Locate the cell with the specified text and output its [X, Y] center coordinate. 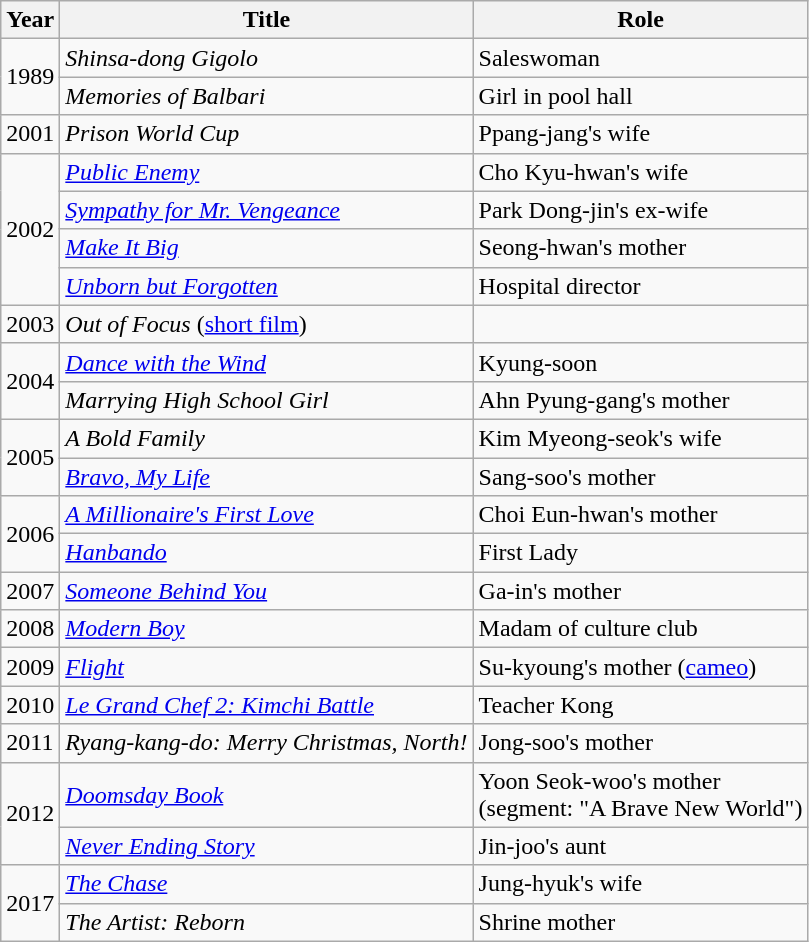
Madam of culture club [640, 629]
A Millionaire's First Love [266, 515]
The Chase [266, 884]
2008 [30, 629]
Marrying High School Girl [266, 400]
Dance with the Wind [266, 362]
2006 [30, 534]
Saleswoman [640, 58]
2007 [30, 591]
Year [30, 20]
The Artist: Reborn [266, 922]
Doomsday Book [266, 794]
A Bold Family [266, 438]
2009 [30, 667]
Sympathy for Mr. Vengeance [266, 210]
Le Grand Chef 2: Kimchi Battle [266, 705]
Girl in pool hall [640, 96]
2011 [30, 743]
First Lady [640, 553]
Jong-soo's mother [640, 743]
Kyung-soon [640, 362]
2001 [30, 134]
Flight [266, 667]
Sang-soo's mother [640, 477]
Ppang-jang's wife [640, 134]
Someone Behind You [266, 591]
2002 [30, 229]
Cho Kyu-hwan's wife [640, 172]
Kim Myeong-seok's wife [640, 438]
2005 [30, 457]
Never Ending Story [266, 846]
Bravo, My Life [266, 477]
Choi Eun-hwan's mother [640, 515]
Su-kyoung's mother (cameo) [640, 667]
Out of Focus (short film) [266, 324]
2003 [30, 324]
Park Dong-jin's ex-wife [640, 210]
2017 [30, 903]
Shrine mother [640, 922]
Make It Big [266, 248]
Role [640, 20]
Jin-joo's aunt [640, 846]
Teacher Kong [640, 705]
Yoon Seok-woo's mother (segment: "A Brave New World") [640, 794]
Shinsa-dong Gigolo [266, 58]
2010 [30, 705]
Hospital director [640, 286]
Prison World Cup [266, 134]
2012 [30, 814]
Modern Boy [266, 629]
2004 [30, 381]
1989 [30, 77]
Hanbando [266, 553]
Title [266, 20]
Memories of Balbari [266, 96]
Public Enemy [266, 172]
Ahn Pyung-gang's mother [640, 400]
Ryang-kang-do: Merry Christmas, North! [266, 743]
Ga-in's mother [640, 591]
Seong-hwan's mother [640, 248]
Jung-hyuk's wife [640, 884]
Unborn but Forgotten [266, 286]
